Return the (x, y) coordinate for the center point of the cell that contains the specified text.  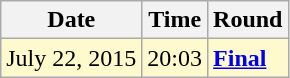
Time (175, 20)
20:03 (175, 58)
Round (248, 20)
July 22, 2015 (72, 58)
Date (72, 20)
Final (248, 58)
